Return (X, Y) of the center of cell containing provided text 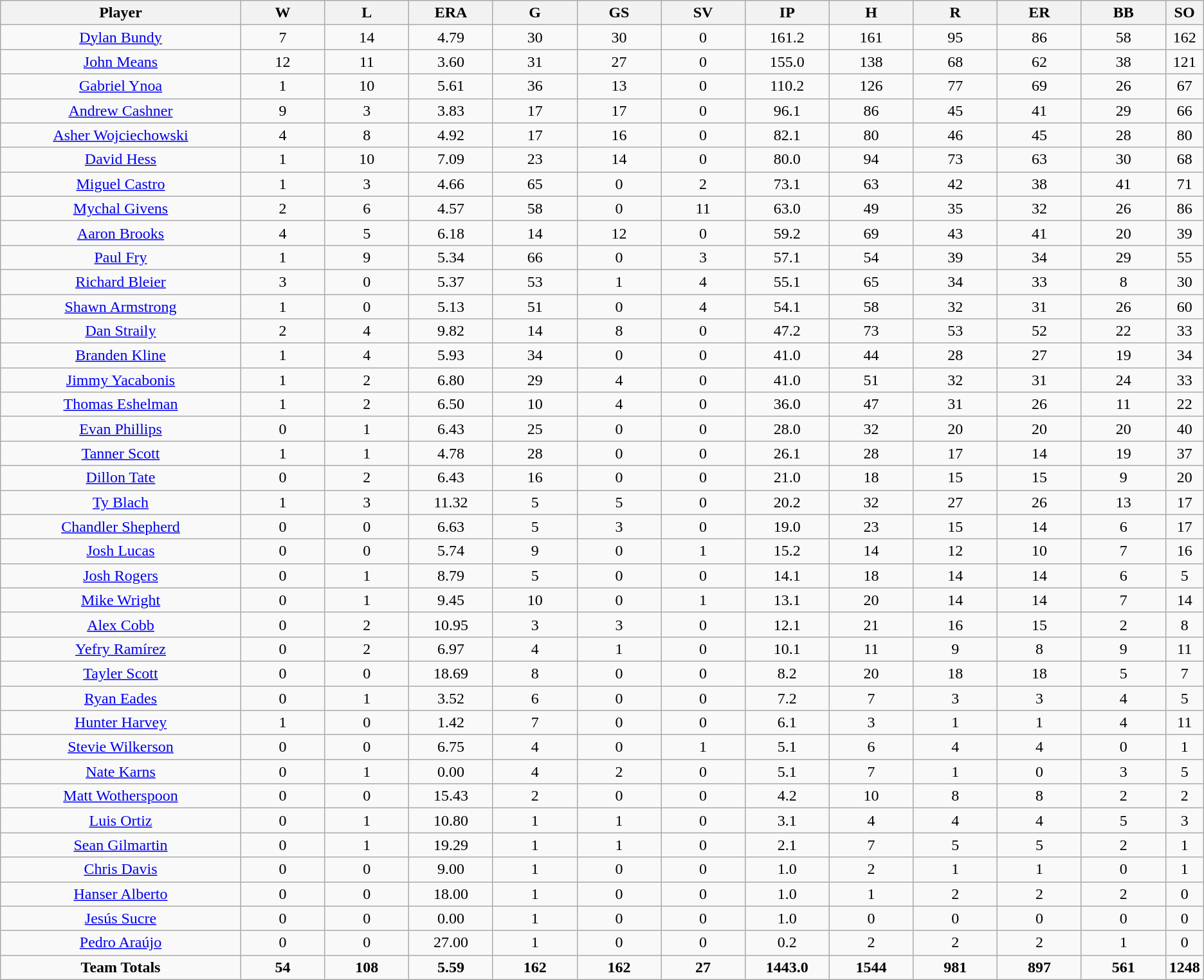
6.18 (452, 233)
14.1 (787, 576)
60 (1185, 307)
5.34 (452, 257)
Ty Blach (121, 502)
49 (871, 208)
26.1 (787, 453)
55.1 (787, 282)
36.0 (787, 404)
21 (871, 624)
21.0 (787, 478)
Mychal Givens (121, 208)
2.1 (787, 845)
Dillon Tate (121, 478)
10.95 (452, 624)
897 (1039, 967)
3.83 (452, 111)
David Hess (121, 159)
Chris Davis (121, 869)
57.1 (787, 257)
28.0 (787, 429)
Pedro Araújo (121, 943)
Jesús Sucre (121, 918)
Josh Rogers (121, 576)
Luis Ortiz (121, 821)
Team Totals (121, 967)
1544 (871, 967)
67 (1185, 86)
47.2 (787, 331)
Nate Karns (121, 772)
Josh Lucas (121, 551)
44 (871, 356)
5.13 (452, 307)
138 (871, 62)
42 (956, 184)
Hanser Alberto (121, 894)
47 (871, 404)
161.2 (787, 37)
Alex Cobb (121, 624)
43 (956, 233)
3.60 (452, 62)
4.2 (787, 796)
561 (1123, 967)
108 (367, 967)
6.63 (452, 527)
Branden Kline (121, 356)
W (283, 13)
L (367, 13)
161 (871, 37)
G (535, 13)
59.2 (787, 233)
155.0 (787, 62)
18.00 (452, 894)
ER (1039, 13)
BB (1123, 13)
4.78 (452, 453)
10.1 (787, 649)
ERA (452, 13)
H (871, 13)
96.1 (787, 111)
7.09 (452, 159)
5.74 (452, 551)
126 (871, 86)
15.43 (452, 796)
35 (956, 208)
3.1 (787, 821)
Matt Wotherspoon (121, 796)
36 (535, 86)
4.57 (452, 208)
Richard Bleier (121, 282)
Thomas Eshelman (121, 404)
54.1 (787, 307)
Dan Straily (121, 331)
94 (871, 159)
19.0 (787, 527)
John Means (121, 62)
12.1 (787, 624)
Dylan Bundy (121, 37)
Evan Phillips (121, 429)
5.59 (452, 967)
82.1 (787, 135)
80.0 (787, 159)
IP (787, 13)
6.97 (452, 649)
11.32 (452, 502)
40 (1185, 429)
63.0 (787, 208)
110.2 (787, 86)
1.42 (452, 723)
Player (121, 13)
GS (619, 13)
1443.0 (787, 967)
Stevie Wilkerson (121, 747)
18.69 (452, 673)
Tayler Scott (121, 673)
27.00 (452, 943)
Gabriel Ynoa (121, 86)
Tanner Scott (121, 453)
71 (1185, 184)
Asher Wojciechowski (121, 135)
SV (704, 13)
24 (1123, 380)
Hunter Harvey (121, 723)
37 (1185, 453)
15.2 (787, 551)
121 (1185, 62)
3.52 (452, 698)
Shawn Armstrong (121, 307)
25 (535, 429)
0.2 (787, 943)
20.2 (787, 502)
8.2 (787, 673)
13.1 (787, 600)
Andrew Cashner (121, 111)
5.93 (452, 356)
6.1 (787, 723)
19.29 (452, 845)
Yefry Ramírez (121, 649)
9.00 (452, 869)
Ryan Eades (121, 698)
Paul Fry (121, 257)
Sean Gilmartin (121, 845)
73.1 (787, 184)
5.61 (452, 86)
9.82 (452, 331)
981 (956, 967)
SO (1185, 13)
6.75 (452, 747)
10.80 (452, 821)
R (956, 13)
4.79 (452, 37)
95 (956, 37)
7.2 (787, 698)
Miguel Castro (121, 184)
Jimmy Yacabonis (121, 380)
9.45 (452, 600)
Aaron Brooks (121, 233)
4.92 (452, 135)
77 (956, 86)
6.80 (452, 380)
5.37 (452, 282)
52 (1039, 331)
55 (1185, 257)
6.50 (452, 404)
46 (956, 135)
4.66 (452, 184)
1248 (1185, 967)
Chandler Shepherd (121, 527)
Mike Wright (121, 600)
8.79 (452, 576)
62 (1039, 62)
